Capture the cell that displays the provided text and extract its [X, Y] central coordinate. 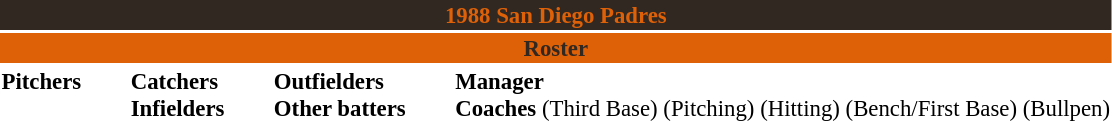
Roster [556, 48]
1988 San Diego Padres [556, 15]
